Detect which cell encompasses the target text, then output its [x, y] center coordinate. 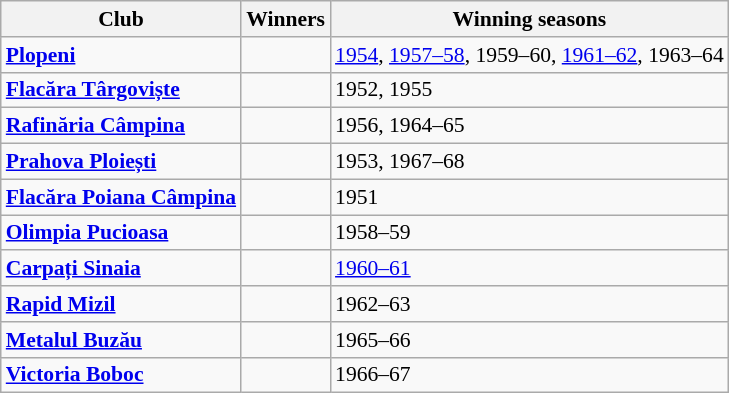
Plopeni [121, 55]
1960–61 [530, 269]
Olimpia Pucioasa [121, 233]
1965–66 [530, 340]
1962–63 [530, 304]
1966–67 [530, 375]
Winning seasons [530, 19]
1953, 1967–68 [530, 162]
Rafinăria Câmpina [121, 126]
Victoria Boboc [121, 375]
Metalul Buzău [121, 340]
Carpați Sinaia [121, 269]
Winners [286, 19]
1958–59 [530, 233]
1951 [530, 197]
Flacăra Poiana Câmpina [121, 197]
1954, 1957–58, 1959–60, 1961–62, 1963–64 [530, 55]
Club [121, 19]
1952, 1955 [530, 90]
Prahova Ploiești [121, 162]
1956, 1964–65 [530, 126]
Rapid Mizil [121, 304]
Flacăra Târgoviște [121, 90]
